Pinpoint the cell where the given text exists, returning its [x, y] midpoint coordinate. 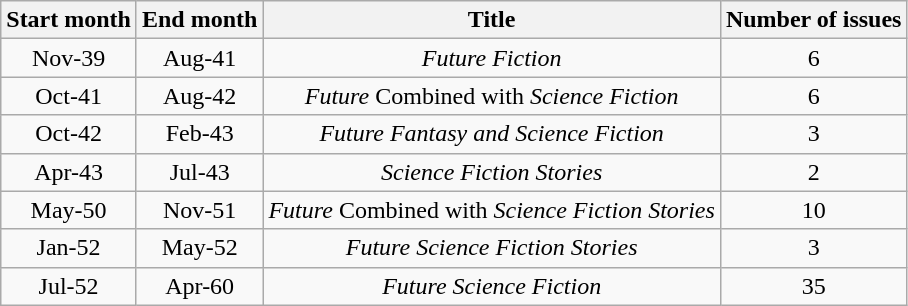
Aug-42 [199, 96]
Future Combined with Science Fiction Stories [492, 210]
Aug-41 [199, 58]
Number of issues [814, 20]
May-50 [69, 210]
Jan-52 [69, 248]
Future Science Fiction [492, 286]
Nov-51 [199, 210]
Science Fiction Stories [492, 172]
May-52 [199, 248]
Oct-42 [69, 134]
Oct-41 [69, 96]
Jul-43 [199, 172]
35 [814, 286]
Title [492, 20]
Jul-52 [69, 286]
Future Fiction [492, 58]
Start month [69, 20]
10 [814, 210]
Feb-43 [199, 134]
Apr-60 [199, 286]
Future Fantasy and Science Fiction [492, 134]
2 [814, 172]
Future Combined with Science Fiction [492, 96]
End month [199, 20]
Future Science Fiction Stories [492, 248]
Apr-43 [69, 172]
Nov-39 [69, 58]
